For the text-containing cell, return its midpoint in [X, Y] coordinate format. 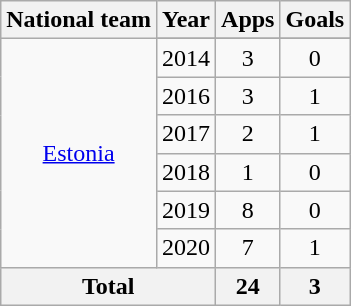
Year [186, 20]
8 [248, 210]
2 [248, 134]
2020 [186, 248]
2018 [186, 172]
2014 [186, 58]
7 [248, 248]
Total [108, 286]
2017 [186, 134]
Estonia [79, 153]
National team [79, 20]
Goals [315, 20]
2019 [186, 210]
Apps [248, 20]
24 [248, 286]
2016 [186, 96]
